Capture the cell that displays the provided text and extract its (x, y) central coordinate. 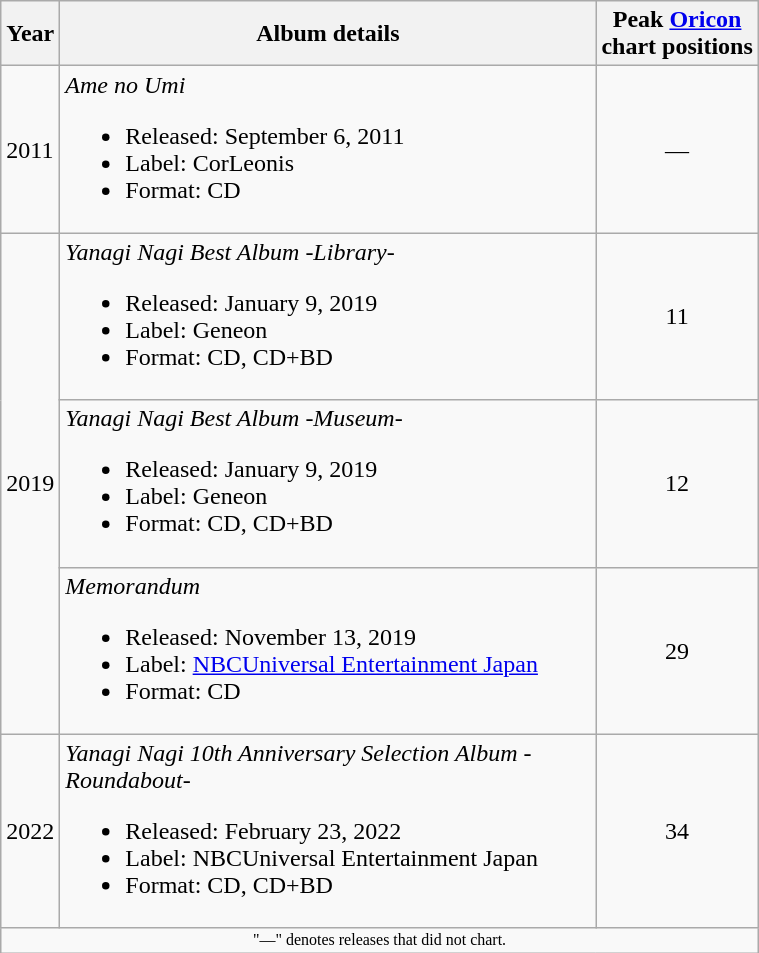
Yanagi Nagi 10th Anniversary Selection Album -Roundabout-Released: February 23, 2022Label: NBCUniversal Entertainment JapanFormat: CD, CD+BD (328, 831)
Peak Oricon chart positions (677, 34)
Year (30, 34)
11 (677, 316)
2022 (30, 831)
Album details (328, 34)
Yanagi Nagi Best Album -Museum-Released: January 9, 2019Label: GeneonFormat: CD, CD+BD (328, 484)
29 (677, 650)
34 (677, 831)
12 (677, 484)
Yanagi Nagi Best Album -Library-Released: January 9, 2019Label: GeneonFormat: CD, CD+BD (328, 316)
Ame no UmiReleased: September 6, 2011Label: CorLeonisFormat: CD (328, 150)
MemorandumReleased: November 13, 2019Label: NBCUniversal Entertainment JapanFormat: CD (328, 650)
— (677, 150)
"—" denotes releases that did not chart. (380, 940)
2011 (30, 150)
2019 (30, 484)
